Return (X, Y) of the center of cell containing provided text 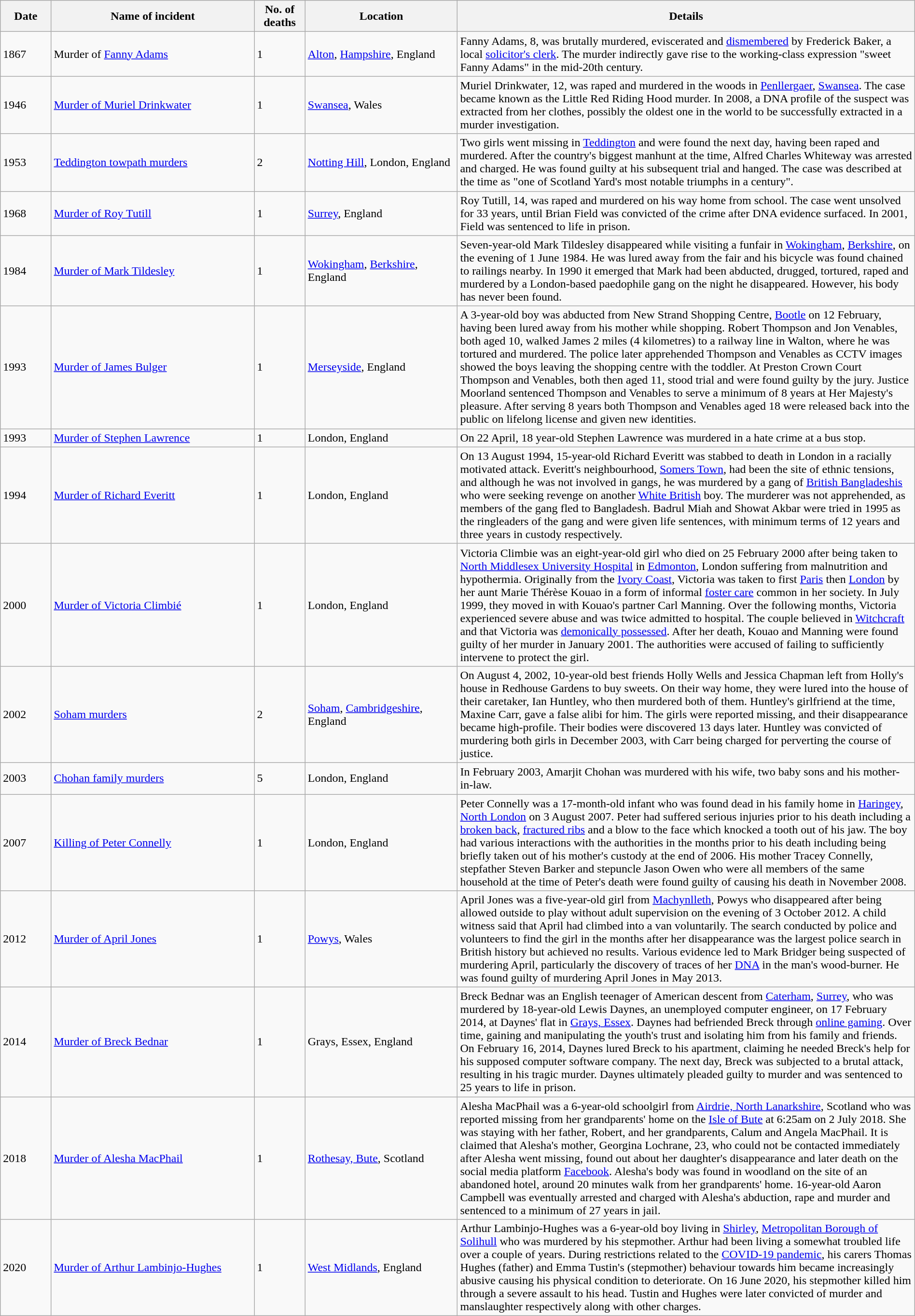
On 22 April, 18 year-old Stephen Lawrence was murdered in a hate crime at a bus stop. (686, 438)
Murder of Fanny Adams (152, 54)
Alton, Hampshire, England (381, 54)
West Midlands, England (381, 1268)
Merseyside, England (381, 367)
Murder of Victoria Climbié (152, 605)
1867 (26, 54)
Date (26, 16)
Grays, Essex, England (381, 1042)
Teddington towpath murders (152, 162)
1984 (26, 271)
Murder of Alesha MacPhail (152, 1158)
1946 (26, 105)
Soham, Cambridgeshire, England (381, 714)
Powys, Wales (381, 939)
Murder of Breck Bednar (152, 1042)
2000 (26, 605)
Murder of James Bulger (152, 367)
2014 (26, 1042)
Murder of Mark Tildesley (152, 271)
Wokingham, Berkshire, England (381, 271)
Murder of Roy Tutill (152, 213)
1968 (26, 213)
Rothesay, Bute, Scotland (381, 1158)
Swansea, Wales (381, 105)
Details (686, 16)
2012 (26, 939)
Murder of April Jones (152, 939)
Surrey, England (381, 213)
Murder of Stephen Lawrence (152, 438)
Murder of Richard Everitt (152, 495)
2003 (26, 778)
Notting Hill, London, England (381, 162)
2020 (26, 1268)
1994 (26, 495)
Murder of Muriel Drinkwater (152, 105)
Location (381, 16)
No. ofdeaths (280, 16)
Name of incident (152, 16)
In February 2003, Amarjit Chohan was murdered with his wife, two baby sons and his mother-in-law. (686, 778)
Murder of Arthur Lambinjo-Hughes (152, 1268)
2002 (26, 714)
1953 (26, 162)
Chohan family murders (152, 778)
Killing of Peter Connelly (152, 843)
2018 (26, 1158)
Soham murders (152, 714)
2007 (26, 843)
5 (280, 778)
